Search for the cell housing the specified text and yield its [x, y] center coordinate. 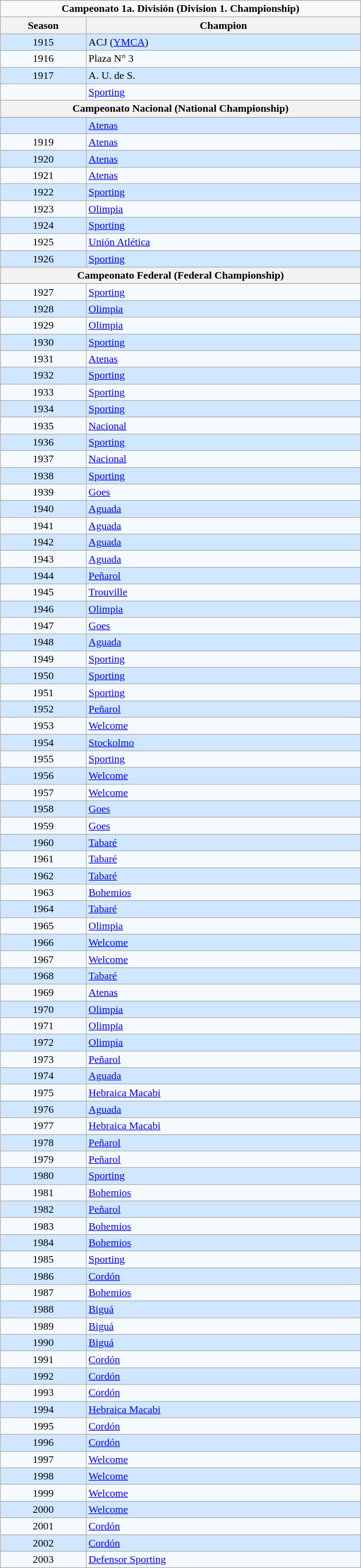
Unión Atlética [223, 242]
1973 [43, 1059]
Campeonato Federal (Federal Championship) [181, 276]
1983 [43, 1226]
1954 [43, 743]
1979 [43, 1159]
1962 [43, 876]
1959 [43, 826]
1991 [43, 1359]
1947 [43, 626]
2003 [43, 1560]
1970 [43, 1009]
1917 [43, 75]
1988 [43, 1310]
1980 [43, 1176]
Stockolmo [223, 743]
Campeonato Nacional (National Championship) [181, 109]
1939 [43, 492]
1946 [43, 609]
1972 [43, 1043]
1915 [43, 42]
1934 [43, 409]
1923 [43, 209]
1967 [43, 959]
Trouville [223, 592]
2002 [43, 1543]
1989 [43, 1326]
1960 [43, 842]
1958 [43, 809]
1994 [43, 1409]
1932 [43, 375]
1974 [43, 1076]
A. U. de S. [223, 75]
1944 [43, 576]
1985 [43, 1259]
1982 [43, 1209]
1976 [43, 1109]
1929 [43, 326]
1945 [43, 592]
1940 [43, 509]
1930 [43, 342]
1996 [43, 1443]
1964 [43, 909]
1986 [43, 1276]
1999 [43, 1493]
Defensor Sporting [223, 1560]
1963 [43, 892]
1966 [43, 942]
1990 [43, 1343]
1965 [43, 926]
1948 [43, 642]
1916 [43, 59]
1978 [43, 1143]
1942 [43, 542]
1992 [43, 1376]
1952 [43, 709]
1951 [43, 692]
1941 [43, 526]
1937 [43, 459]
1969 [43, 992]
1956 [43, 776]
1938 [43, 475]
1949 [43, 659]
2001 [43, 1526]
1984 [43, 1242]
1936 [43, 442]
Champion [223, 25]
1975 [43, 1093]
1971 [43, 1026]
2000 [43, 1509]
1987 [43, 1293]
1953 [43, 726]
1922 [43, 192]
Plaza N° 3 [223, 59]
1926 [43, 259]
1977 [43, 1126]
1995 [43, 1426]
1997 [43, 1459]
1943 [43, 559]
ACJ (YMCA) [223, 42]
1961 [43, 859]
1931 [43, 359]
1993 [43, 1393]
1981 [43, 1193]
1925 [43, 242]
1955 [43, 759]
1933 [43, 392]
1920 [43, 159]
1927 [43, 292]
1957 [43, 793]
1950 [43, 676]
1935 [43, 425]
1928 [43, 309]
1924 [43, 226]
1919 [43, 142]
1921 [43, 175]
Campeonato 1a. División (Division 1. Championship) [181, 9]
1968 [43, 976]
Season [43, 25]
1998 [43, 1476]
